From the cell containing the given text, extract its center point as (x, y) coordinate. 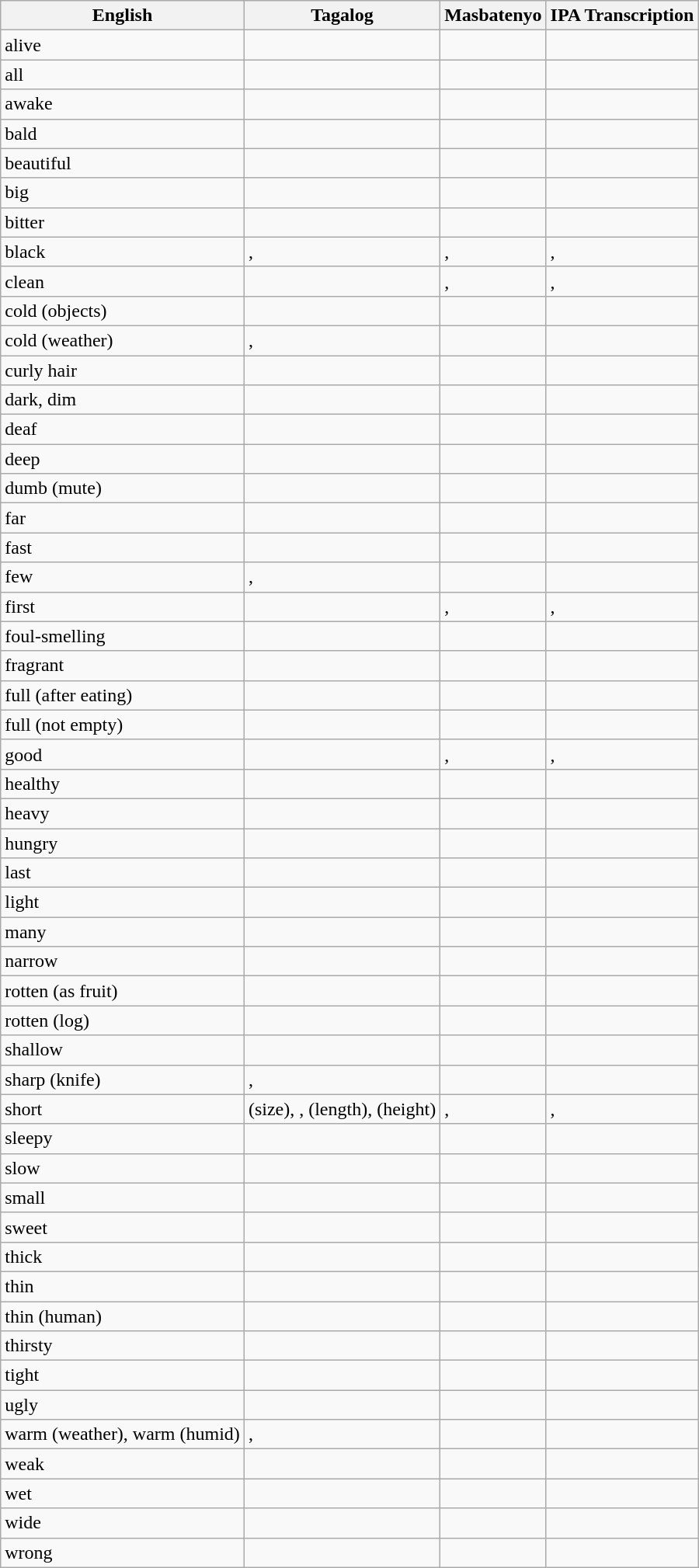
thirsty (123, 1346)
fast (123, 548)
slow (123, 1168)
healthy (123, 784)
narrow (123, 961)
dumb (mute) (123, 488)
shallow (123, 1050)
many (123, 932)
foul-smelling (123, 636)
black (123, 252)
rotten (as fruit) (123, 991)
weak (123, 1464)
deaf (123, 429)
good (123, 754)
full (after eating) (123, 695)
thin (123, 1286)
awake (123, 104)
ugly (123, 1405)
alive (123, 45)
big (123, 193)
(size), , (length), (height) (342, 1109)
bald (123, 134)
tight (123, 1375)
thick (123, 1257)
warm (weather), warm (humid) (123, 1434)
light (123, 902)
clean (123, 281)
wet (123, 1493)
English (123, 16)
beautiful (123, 163)
Tagalog (342, 16)
last (123, 873)
wide (123, 1523)
fragrant (123, 666)
wrong (123, 1552)
all (123, 75)
full (not empty) (123, 725)
rotten (log) (123, 1020)
dark, dim (123, 400)
hungry (123, 843)
curly hair (123, 370)
Masbatenyo (493, 16)
sweet (123, 1227)
sleepy (123, 1139)
cold (weather) (123, 340)
sharp (knife) (123, 1080)
deep (123, 459)
cold (objects) (123, 311)
first (123, 607)
few (123, 577)
heavy (123, 813)
short (123, 1109)
thin (human) (123, 1316)
IPA Transcription (622, 16)
small (123, 1198)
bitter (123, 222)
far (123, 518)
